Determine the (X, Y) coordinate at the center of the cell enclosing the given text.  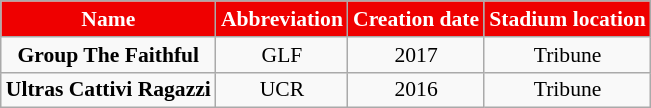
2016 (416, 90)
UCR (282, 90)
Ultras Cattivi Ragazzi (108, 90)
GLF (282, 55)
2017 (416, 55)
Stadium location (568, 19)
Group The Faithful (108, 55)
Abbreviation (282, 19)
Name (108, 19)
Creation date (416, 19)
